Extract the [x, y] coordinate from the center of the cell holding the provided text.  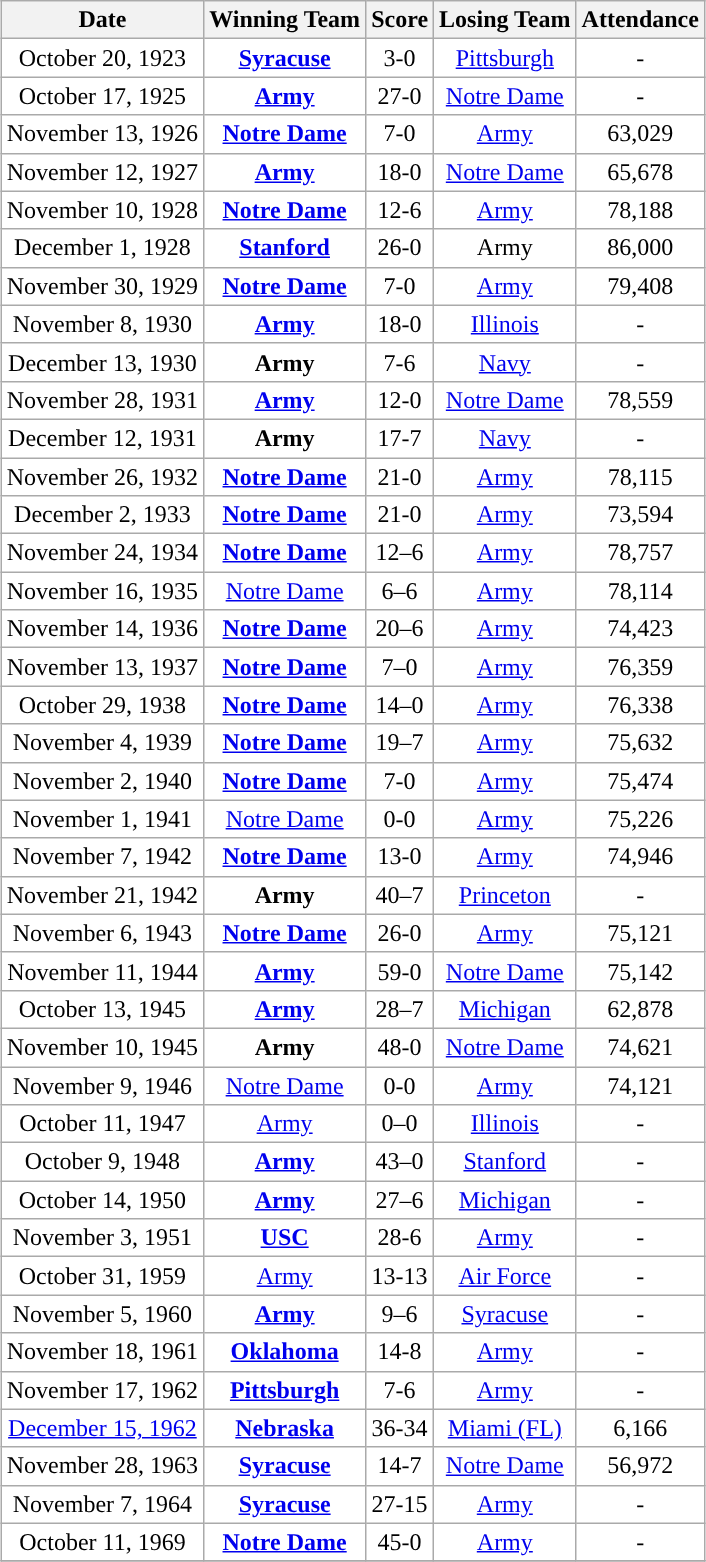
78,114 [640, 591]
Miami (FL) [505, 1428]
19–7 [400, 743]
November 9, 1946 [102, 1085]
0–0 [400, 1124]
November 7, 1942 [102, 857]
Nebraska [285, 1428]
November 18, 1961 [102, 1352]
78,757 [640, 553]
74,423 [640, 629]
75,632 [640, 743]
Date [102, 20]
13-0 [400, 857]
28-6 [400, 1238]
November 17, 1962 [102, 1390]
62,878 [640, 1009]
43–0 [400, 1162]
78,188 [640, 210]
December 13, 1930 [102, 362]
November 28, 1963 [102, 1466]
November 21, 1942 [102, 895]
7–0 [400, 667]
November 3, 1951 [102, 1238]
14–0 [400, 705]
12–6 [400, 553]
27–6 [400, 1200]
November 16, 1935 [102, 591]
59-0 [400, 971]
December 1, 1928 [102, 248]
27-15 [400, 1504]
Air Force [505, 1276]
78,115 [640, 477]
28–7 [400, 1009]
November 12, 1927 [102, 172]
November 13, 1937 [102, 667]
6–6 [400, 591]
November 8, 1930 [102, 324]
November 1, 1941 [102, 819]
November 11, 1944 [102, 971]
Princeton [505, 895]
14-7 [400, 1466]
3-0 [400, 58]
October 17, 1925 [102, 96]
45-0 [400, 1542]
17-7 [400, 438]
78,559 [640, 400]
75,226 [640, 819]
76,359 [640, 667]
December 12, 1931 [102, 438]
November 26, 1932 [102, 477]
November 2, 1940 [102, 781]
October 31, 1959 [102, 1276]
November 7, 1964 [102, 1504]
13-13 [400, 1276]
75,474 [640, 781]
October 11, 1969 [102, 1542]
48-0 [400, 1047]
74,121 [640, 1085]
USC [285, 1238]
86,000 [640, 248]
October 14, 1950 [102, 1200]
75,142 [640, 971]
Losing Team [505, 20]
Oklahoma [285, 1352]
December 15, 1962 [102, 1428]
October 11, 1947 [102, 1124]
November 30, 1929 [102, 286]
63,029 [640, 134]
73,594 [640, 515]
October 29, 1938 [102, 705]
December 2, 1933 [102, 515]
October 20, 1923 [102, 58]
October 9, 1948 [102, 1162]
November 24, 1934 [102, 553]
Score [400, 20]
20–6 [400, 629]
November 28, 1931 [102, 400]
12-0 [400, 400]
October 13, 1945 [102, 1009]
65,678 [640, 172]
November 6, 1943 [102, 933]
76,338 [640, 705]
36-34 [400, 1428]
6,166 [640, 1428]
27-0 [400, 96]
14-8 [400, 1352]
November 13, 1926 [102, 134]
Winning Team [285, 20]
74,621 [640, 1047]
79,408 [640, 286]
74,946 [640, 857]
November 14, 1936 [102, 629]
November 10, 1928 [102, 210]
56,972 [640, 1466]
9–6 [400, 1314]
November 10, 1945 [102, 1047]
November 4, 1939 [102, 743]
November 5, 1960 [102, 1314]
Attendance [640, 20]
75,121 [640, 933]
40–7 [400, 895]
12-6 [400, 210]
